Locate the cell with the specified text and output its [X, Y] center coordinate. 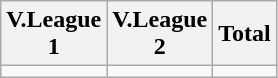
Total [245, 34]
V.League 1 [54, 34]
V.League 2 [160, 34]
